Pinpoint the cell where the given text exists, returning its (X, Y) midpoint coordinate. 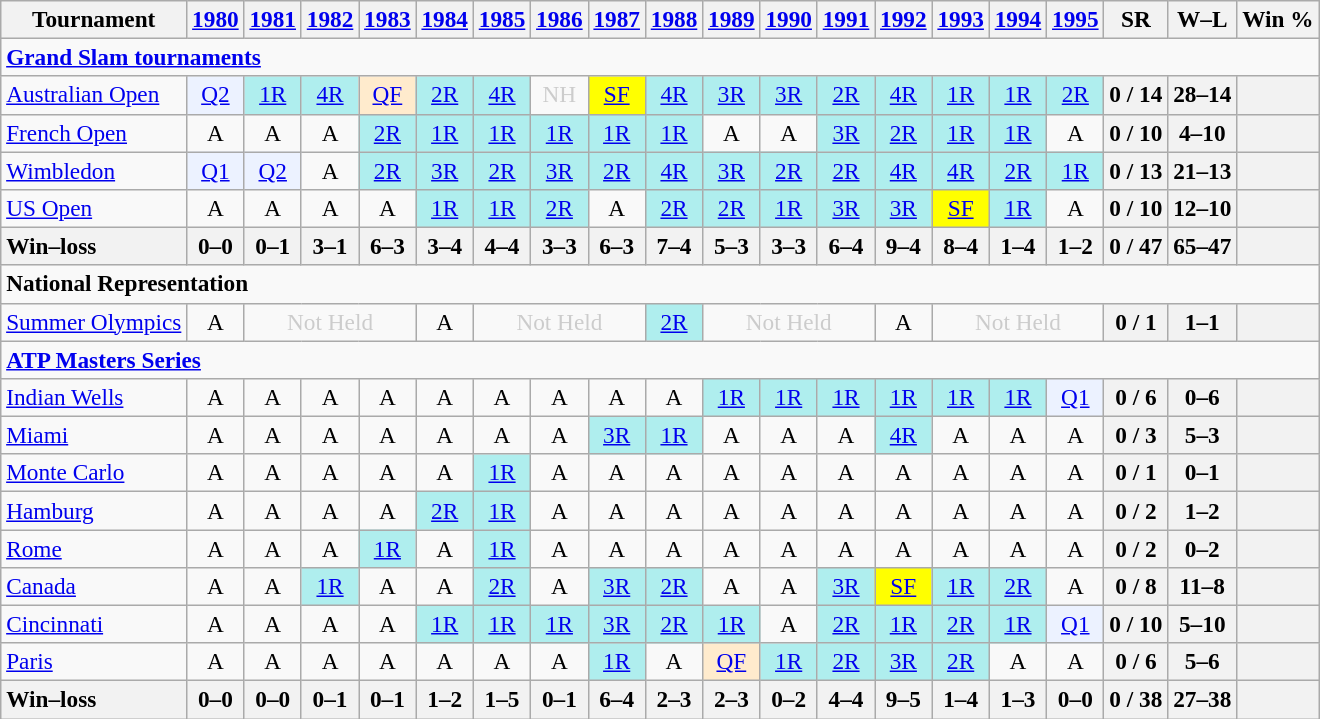
28–14 (1202, 95)
0 / 3 (1136, 435)
National Representation (660, 284)
0 / 8 (1136, 586)
Tournament (94, 19)
1992 (904, 19)
French Open (94, 133)
9–5 (904, 699)
21–13 (1202, 170)
1993 (960, 19)
3–4 (444, 246)
65–47 (1202, 246)
1990 (788, 19)
1986 (560, 19)
5–6 (1202, 662)
Monte Carlo (94, 473)
1983 (388, 19)
Miami (94, 435)
US Open (94, 208)
9–4 (904, 246)
4–10 (1202, 133)
1988 (674, 19)
Win % (1278, 19)
0 / 13 (1136, 170)
1984 (444, 19)
1987 (616, 19)
Hamburg (94, 510)
ATP Masters Series (660, 359)
5–10 (1202, 624)
1982 (330, 19)
0–6 (1202, 397)
27–38 (1202, 699)
1989 (732, 19)
8–4 (960, 246)
Wimbledon (94, 170)
Cincinnati (94, 624)
Australian Open (94, 95)
Summer Olympics (94, 322)
11–8 (1202, 586)
1–3 (1018, 699)
Paris (94, 662)
1995 (1076, 19)
1980 (216, 19)
1–5 (502, 699)
W–L (1202, 19)
Indian Wells (94, 397)
12–10 (1202, 208)
1981 (272, 19)
0 / 47 (1136, 246)
1994 (1018, 19)
Grand Slam tournaments (660, 57)
0 / 14 (1136, 95)
1991 (846, 19)
NH (560, 95)
7–4 (674, 246)
3–1 (330, 246)
1–1 (1202, 322)
0 / 38 (1136, 699)
Rome (94, 548)
SR (1136, 19)
Canada (94, 586)
1985 (502, 19)
